Capture the cell that displays the provided text and extract its [x, y] central coordinate. 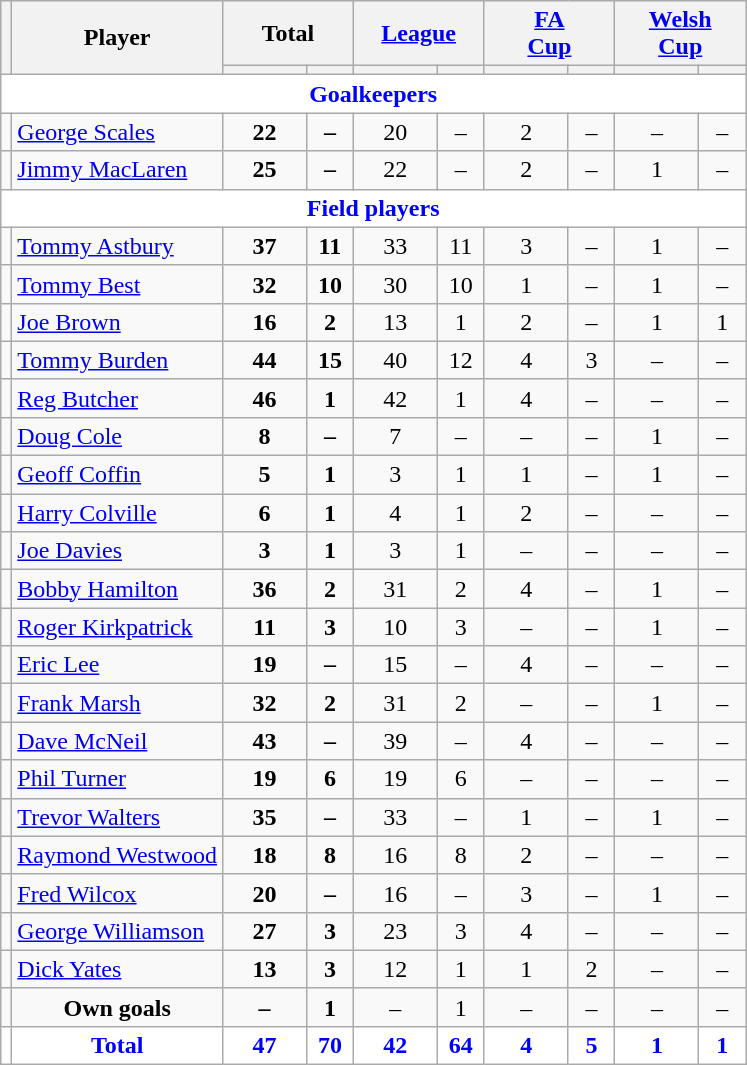
25 [264, 170]
George Scales [118, 132]
37 [264, 246]
36 [264, 589]
7 [395, 437]
Geoff Coffin [118, 475]
Reg Butcher [118, 398]
Fred Wilcox [118, 893]
Roger Kirkpatrick [118, 627]
43 [264, 741]
Dave McNeil [118, 741]
39 [395, 741]
Goalkeepers [374, 94]
FACup [550, 34]
47 [264, 1046]
Harry Colville [118, 513]
Frank Marsh [118, 703]
Player [118, 38]
Raymond Westwood [118, 855]
Field players [374, 208]
40 [395, 360]
WelshCup [680, 34]
35 [264, 817]
Trevor Walters [118, 817]
George Williamson [118, 931]
Own goals [118, 1007]
Doug Cole [118, 437]
44 [264, 360]
Phil Turner [118, 779]
64 [460, 1046]
Jimmy MacLaren [118, 170]
Tommy Burden [118, 360]
Tommy Astbury [118, 246]
30 [395, 284]
Eric Lee [118, 665]
18 [264, 855]
27 [264, 931]
Tommy Best [118, 284]
Bobby Hamilton [118, 589]
70 [330, 1046]
46 [264, 398]
23 [395, 931]
Joe Davies [118, 551]
Joe Brown [118, 322]
Dick Yates [118, 969]
League [418, 34]
